Locate the cell with the specified text and output its [X, Y] center coordinate. 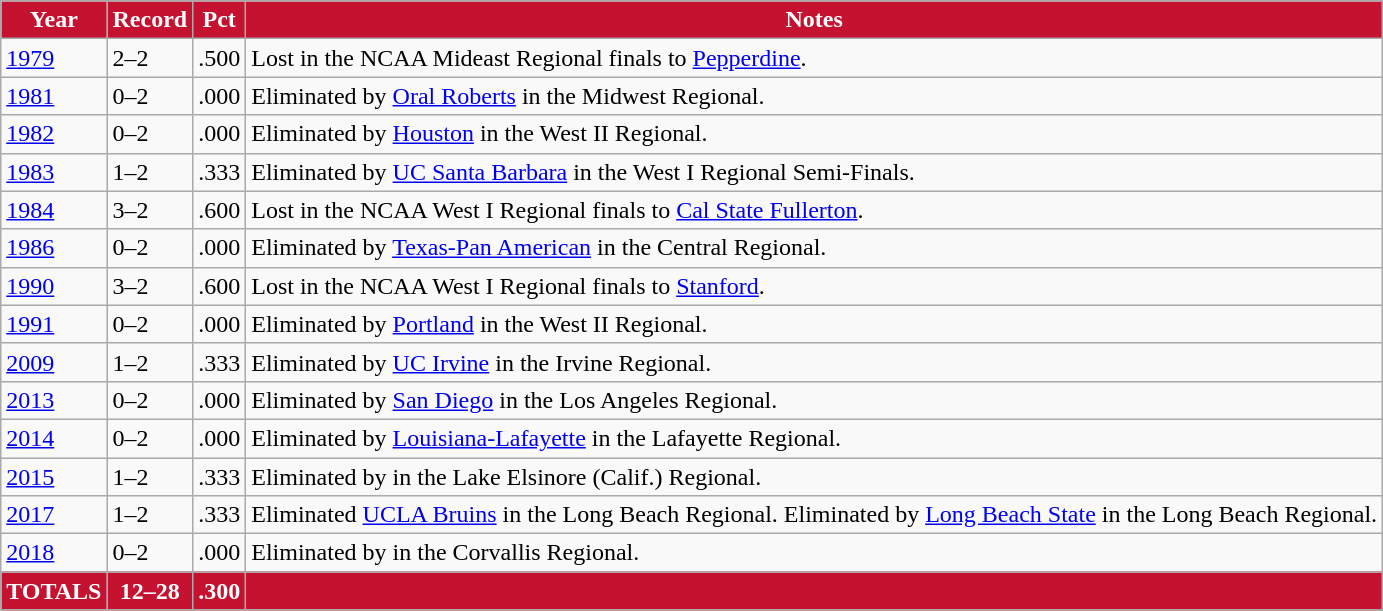
Eliminated by UC Santa Barbara in the West I Regional Semi-Finals. [814, 172]
TOTALS [54, 591]
Pct [220, 20]
1990 [54, 286]
Lost in the NCAA West I Regional finals to Stanford. [814, 286]
2009 [54, 362]
Eliminated by Texas-Pan American in the Central Regional. [814, 248]
2018 [54, 553]
Eliminated by in the Corvallis Regional. [814, 553]
Eliminated by San Diego in the Los Angeles Regional. [814, 400]
Eliminated by UC Irvine in the Irvine Regional. [814, 362]
1981 [54, 96]
Eliminated by Portland in the West II Regional. [814, 324]
1991 [54, 324]
.300 [220, 591]
Eliminated by Oral Roberts in the Midwest Regional. [814, 96]
2015 [54, 477]
Lost in the NCAA West I Regional finals to Cal State Fullerton. [814, 210]
Lost in the NCAA Mideast Regional finals to Pepperdine. [814, 58]
2014 [54, 438]
Eliminated by Houston in the West II Regional. [814, 134]
12–28 [150, 591]
Year [54, 20]
1983 [54, 172]
1979 [54, 58]
Eliminated by Louisiana-Lafayette in the Lafayette Regional. [814, 438]
Eliminated by in the Lake Elsinore (Calif.) Regional. [814, 477]
.500 [220, 58]
2017 [54, 515]
Notes [814, 20]
1982 [54, 134]
2–2 [150, 58]
1984 [54, 210]
Eliminated UCLA Bruins in the Long Beach Regional. Eliminated by Long Beach State in the Long Beach Regional. [814, 515]
1986 [54, 248]
Record [150, 20]
2013 [54, 400]
